From the cell containing the given text, extract its center point as [X, Y] coordinate. 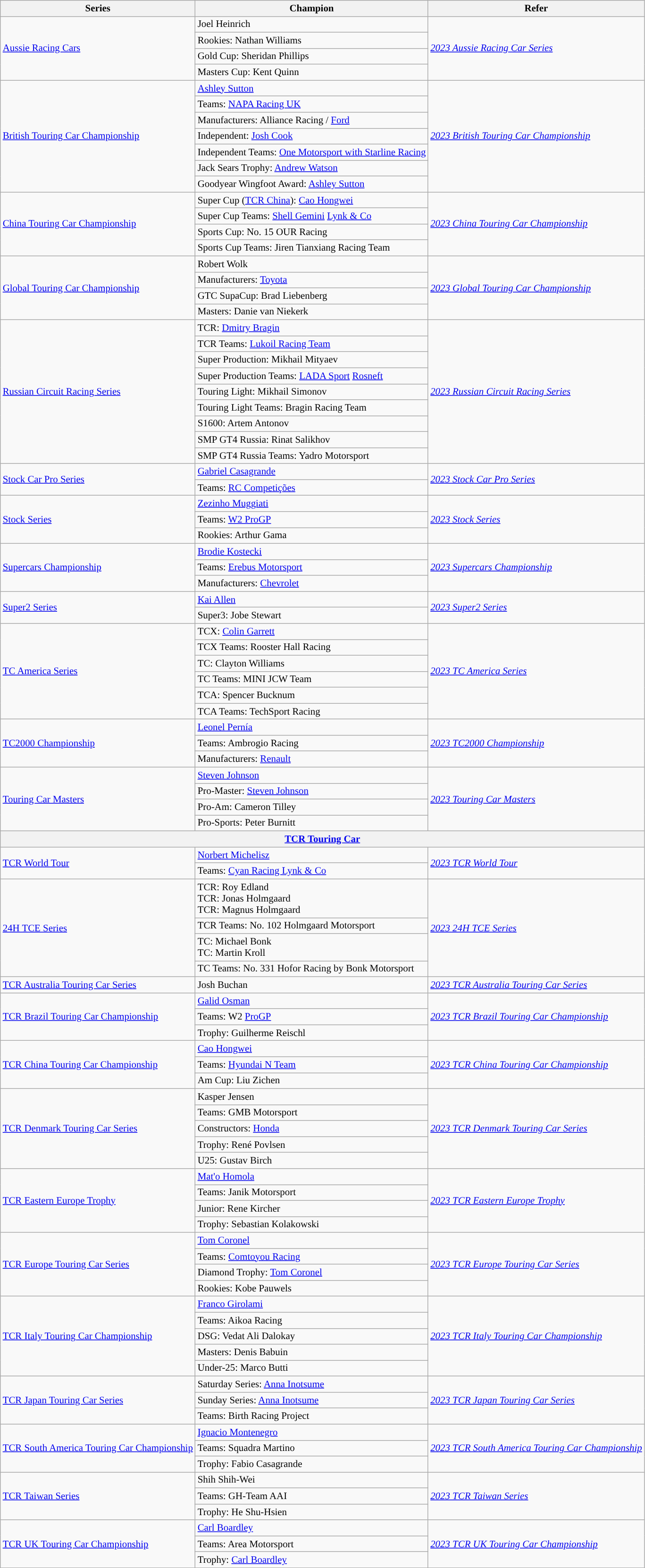
2023 TCR Australia Touring Car Series [536, 985]
Josh Buchan [312, 985]
Teams: Squadra Martino [312, 1448]
SMP GT4 Russia Teams: Yadro Motorsport [312, 455]
TCR China Touring Car Championship [98, 1065]
Russian Circuit Racing Series [98, 392]
Pro-Am: Cameron Tilley [312, 807]
TC Teams: No. 331 Hofor Racing by Bonk Motorsport [312, 969]
Under-25: Marco Butti [312, 1368]
Teams: GMB Motorsport [312, 1113]
Teams: NAPA Racing UK [312, 104]
Series [98, 8]
Trophy: Fabio Casagrande [312, 1464]
24H TCE Series [98, 928]
Trophy: Guilherme Reischl [312, 1033]
2023 24H TCE Series [536, 928]
2023 TCR Japan Touring Car Series [536, 1400]
TCR Teams: No. 102 Holmgaard Motorsport [312, 926]
S1600: Artem Antonov [312, 424]
Leonel Pernía [312, 727]
Rookies: Kobe Pauwels [312, 1288]
TCR Australia Touring Car Series [98, 985]
Super3: Jobe Stewart [312, 615]
2023 Super2 Series [536, 607]
Rookies: Nathan Williams [312, 40]
Super Cup (TCR China): Cao Hongwei [312, 200]
2023 Touring Car Masters [536, 799]
TCR Denmark Touring Car Series [98, 1128]
TCR Eastern Europe Trophy [98, 1201]
Independent Teams: One Motorsport with Starline Racing [312, 152]
TCR World Tour [98, 863]
Teams: GH-Team AAI [312, 1496]
Global Touring Car Championship [98, 288]
Norbert Michelisz [312, 855]
Gabriel Casagrande [312, 472]
GTC SupaCup: Brad Liebenberg [312, 296]
Ashley Sutton [312, 88]
2023 TCR UK Touring Car Championship [536, 1544]
China Touring Car Championship [98, 224]
Pro-Sports: Peter Burnitt [312, 823]
TCR Touring Car [323, 839]
Masters: Denis Babuin [312, 1352]
Teams: Cyan Racing Lynk & Co [312, 871]
Franco Girolami [312, 1304]
Aussie Racing Cars [98, 48]
Sports Cup Teams: Jiren Tianxiang Racing Team [312, 248]
British Touring Car Championship [98, 136]
2023 TCR South America Touring Car Championship [536, 1448]
Teams: Erebus Motorsport [312, 567]
TCR UK Touring Car Championship [98, 1544]
TC: Clayton Williams [312, 663]
TCR Italy Touring Car Championship [98, 1336]
Independent: Josh Cook [312, 136]
2023 Aussie Racing Car Series [536, 48]
Super2 Series [98, 607]
2023 Supercars Championship [536, 567]
TCR: Roy EdlandTCR: Jonas HolmgaardTCR: Magnus Holmgaard [312, 898]
U25: Gustav Birch [312, 1161]
Constructors: Honda [312, 1129]
Gold Cup: Sheridan Phillips [312, 56]
Refer [536, 8]
Masters: Danie van Niekerk [312, 312]
TCR: Dmitry Bragin [312, 328]
Brodie Kostecki [312, 551]
Diamond Trophy: Tom Coronel [312, 1273]
Teams: Birth Racing Project [312, 1416]
Stock Series [98, 520]
Shih Shih-Wei [312, 1480]
Trophy: He Shu-Hsien [312, 1512]
Saturday Series: Anna Inotsume [312, 1384]
2023 Stock Car Pro Series [536, 480]
Mat'o Homola [312, 1177]
Joel Heinrich [312, 24]
Jack Sears Trophy: Andrew Watson [312, 168]
Manufacturers: Renault [312, 759]
Touring Light: Mikhail Simonov [312, 392]
TCR Japan Touring Car Series [98, 1400]
Sports Cup: No. 15 OUR Racing [312, 232]
Masters Cup: Kent Quinn [312, 72]
Super Cup Teams: Shell Gemini Lynk & Co [312, 216]
2023 TCR Taiwan Series [536, 1496]
TCX Teams: Rooster Hall Racing [312, 647]
Trophy: Sebastian Kolakowski [312, 1224]
TC: Michael BonkTC: Martin Kroll [312, 947]
Teams: Ambrogio Racing [312, 743]
Teams: Hyundai N Team [312, 1065]
Tom Coronel [312, 1240]
Manufacturers: Toyota [312, 280]
Pro-Master: Steven Johnson [312, 791]
2023 TCR Europe Touring Car Series [536, 1264]
2023 TCR Eastern Europe Trophy [536, 1201]
Touring Car Masters [98, 799]
Rookies: Arthur Gama [312, 536]
TC Teams: MINI JCW Team [312, 679]
Touring Light Teams: Bragin Racing Team [312, 408]
TC America Series [98, 671]
2023 TCR Denmark Touring Car Series [536, 1128]
Super Production Teams: LADA Sport Rosneft [312, 376]
2023 TC America Series [536, 671]
2023 Global Touring Car Championship [536, 288]
Teams: Area Motorsport [312, 1544]
Teams: Janik Motorsport [312, 1192]
Carl Boardley [312, 1528]
2023 Russian Circuit Racing Series [536, 392]
Teams: Comtoyou Racing [312, 1256]
Teams: RC Competições [312, 488]
TCR Brazil Touring Car Championship [98, 1017]
2023 TCR Brazil Touring Car Championship [536, 1017]
DSG: Vedat Ali Dalokay [312, 1336]
Stock Car Pro Series [98, 480]
Teams: Aikoa Racing [312, 1320]
Super Production: Mikhail Mityaev [312, 360]
TCA: Spencer Bucknum [312, 695]
Goodyear Wingfoot Award: Ashley Sutton [312, 184]
2023 TC2000 Championship [536, 743]
Zezinho Muggiati [312, 504]
Steven Johnson [312, 775]
SMP GT4 Russia: Rinat Salikhov [312, 439]
Junior: Rene Kircher [312, 1208]
Kasper Jensen [312, 1096]
TCA Teams: TechSport Racing [312, 711]
2023 TCR World Tour [536, 863]
Cao Hongwei [312, 1049]
Am Cup: Liu Zichen [312, 1080]
Manufacturers: Chevrolet [312, 583]
TCR South America Touring Car Championship [98, 1448]
2023 Stock Series [536, 520]
Sunday Series: Anna Inotsume [312, 1400]
Trophy: René Povlsen [312, 1145]
2023 TCR China Touring Car Championship [536, 1065]
TC2000 Championship [98, 743]
Kai Allen [312, 599]
Champion [312, 8]
Ignacio Montenegro [312, 1432]
TCR Teams: Lukoil Racing Team [312, 344]
TCR Europe Touring Car Series [98, 1264]
2023 TCR Italy Touring Car Championship [536, 1336]
Supercars Championship [98, 567]
Galid Osman [312, 1001]
Manufacturers: Alliance Racing / Ford [312, 120]
Trophy: Carl Boardley [312, 1560]
TCR Taiwan Series [98, 1496]
2023 China Touring Car Championship [536, 224]
2023 British Touring Car Championship [536, 136]
TCX: Colin Garrett [312, 632]
Robert Wolk [312, 264]
